Capture the cell that displays the provided text and extract its (x, y) central coordinate. 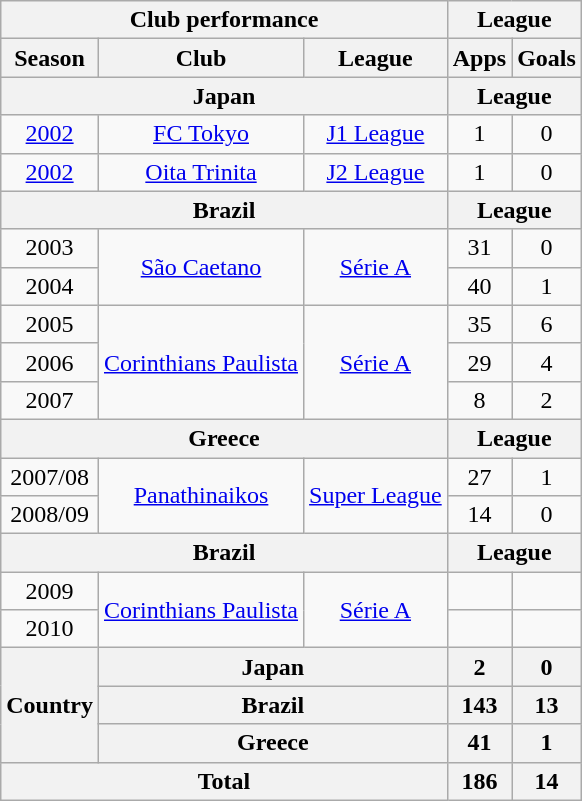
FC Tokyo (200, 134)
2010 (50, 629)
Apps (479, 58)
40 (479, 286)
Season (50, 58)
Country (50, 705)
2007/08 (50, 477)
2004 (50, 286)
6 (547, 324)
41 (479, 743)
13 (547, 705)
4 (547, 362)
2006 (50, 362)
Club performance (224, 20)
Oita Trinita (200, 172)
29 (479, 362)
2003 (50, 248)
J1 League (376, 134)
143 (479, 705)
2008/09 (50, 515)
Total (224, 781)
São Caetano (200, 267)
2005 (50, 324)
Super League (376, 496)
2007 (50, 400)
27 (479, 477)
186 (479, 781)
Goals (547, 58)
J2 League (376, 172)
Panathinaikos (200, 496)
31 (479, 248)
8 (479, 400)
2009 (50, 591)
Club (200, 58)
35 (479, 324)
